Locate the cell with the specified text and output its (X, Y) center coordinate. 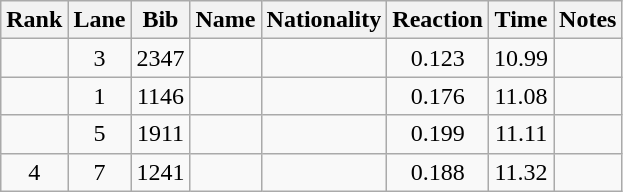
5 (100, 134)
1241 (160, 172)
1911 (160, 134)
2347 (160, 58)
11.11 (520, 134)
Notes (588, 20)
Rank (34, 20)
10.99 (520, 58)
3 (100, 58)
1146 (160, 96)
0.199 (438, 134)
1 (100, 96)
Time (520, 20)
Reaction (438, 20)
0.176 (438, 96)
11.08 (520, 96)
Nationality (324, 20)
0.123 (438, 58)
4 (34, 172)
0.188 (438, 172)
Lane (100, 20)
7 (100, 172)
Bib (160, 20)
Name (226, 20)
11.32 (520, 172)
